Locate the cell with the specified text and output its (x, y) center coordinate. 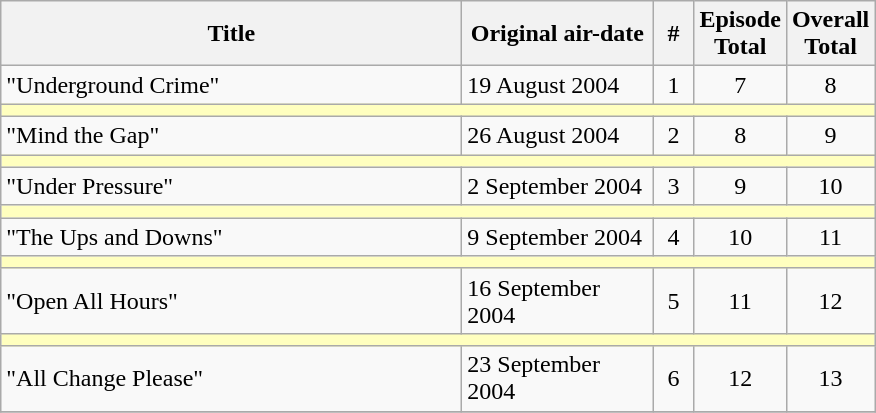
9 September 2004 (558, 237)
Episode Total (740, 34)
Title (232, 34)
"Mind the Gap" (232, 135)
19 August 2004 (558, 85)
"Underground Crime" (232, 85)
"Under Pressure" (232, 186)
4 (674, 237)
3 (674, 186)
"Open All Hours" (232, 300)
"The Ups and Downs" (232, 237)
7 (740, 85)
2 (674, 135)
Overall Total (830, 34)
2 September 2004 (558, 186)
16 September 2004 (558, 300)
26 August 2004 (558, 135)
1 (674, 85)
Original air-date (558, 34)
# (674, 34)
5 (674, 300)
23 September 2004 (558, 378)
13 (830, 378)
"All Change Please" (232, 378)
6 (674, 378)
